For the text-containing cell, return its midpoint in (X, Y) coordinate format. 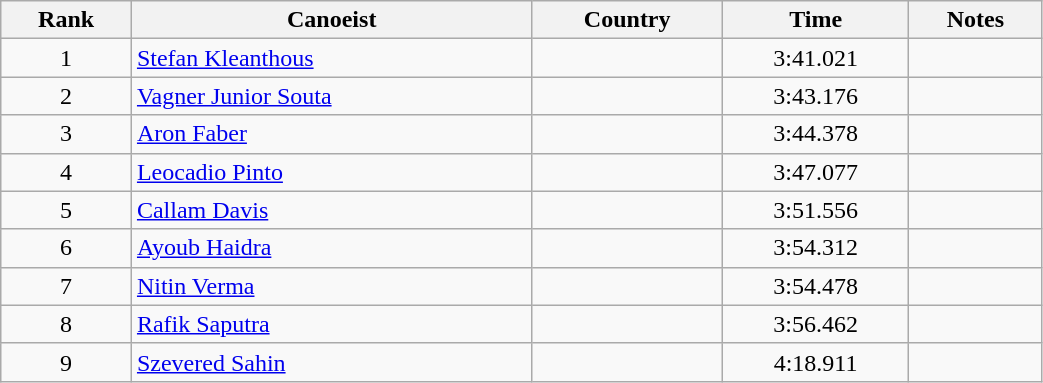
3:47.077 (815, 172)
7 (66, 286)
2 (66, 96)
3:44.378 (815, 134)
3:56.462 (815, 324)
3:54.312 (815, 248)
Szevered Sahin (332, 362)
8 (66, 324)
4 (66, 172)
3:54.478 (815, 286)
3 (66, 134)
1 (66, 58)
Time (815, 20)
4:18.911 (815, 362)
Callam Davis (332, 210)
6 (66, 248)
Stefan Kleanthous (332, 58)
Vagner Junior Souta (332, 96)
Notes (976, 20)
Rafik Saputra (332, 324)
3:41.021 (815, 58)
Rank (66, 20)
Country (627, 20)
3:43.176 (815, 96)
9 (66, 362)
3:51.556 (815, 210)
Ayoub Haidra (332, 248)
Nitin Verma (332, 286)
5 (66, 210)
Canoeist (332, 20)
Aron Faber (332, 134)
Leocadio Pinto (332, 172)
